Return the (X, Y) coordinate for the center point of the cell that contains the specified text.  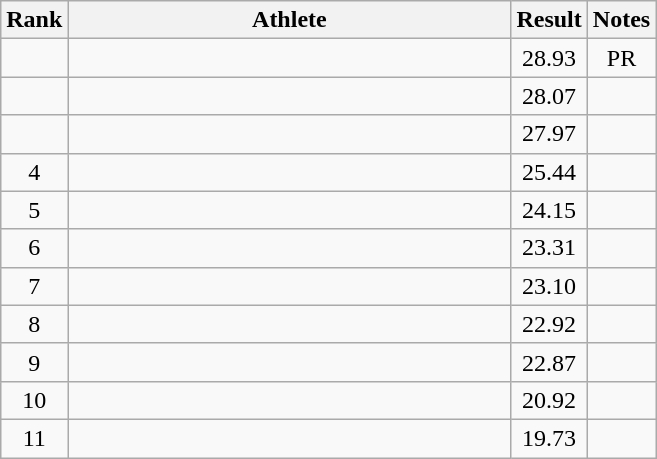
22.87 (549, 362)
25.44 (549, 172)
23.10 (549, 286)
6 (34, 248)
4 (34, 172)
Rank (34, 20)
10 (34, 400)
Athlete (290, 20)
23.31 (549, 248)
11 (34, 438)
5 (34, 210)
Result (549, 20)
9 (34, 362)
27.97 (549, 134)
7 (34, 286)
20.92 (549, 400)
28.07 (549, 96)
PR (621, 58)
19.73 (549, 438)
8 (34, 324)
28.93 (549, 58)
22.92 (549, 324)
Notes (621, 20)
24.15 (549, 210)
